Locate the cell with the specified text and output its (X, Y) center coordinate. 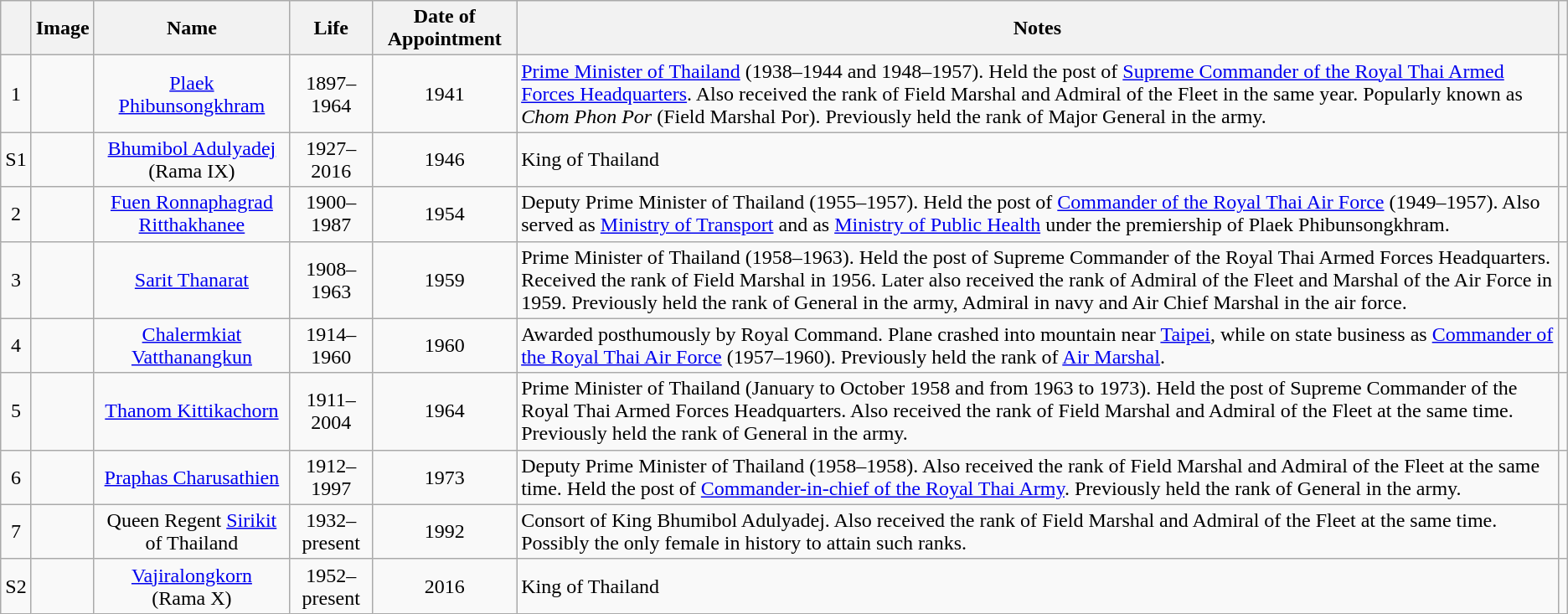
Chalermkiat Vatthanangkun (191, 345)
Vajiralongkorn(Rama X) (191, 586)
1927–2016 (332, 159)
Image (62, 28)
1964 (445, 411)
1992 (445, 531)
1911–2004 (332, 411)
6 (16, 477)
Plaek Phibunsongkhram (191, 94)
Thanom Kittikachorn (191, 411)
2016 (445, 586)
S1 (16, 159)
1914–1960 (332, 345)
Praphas Charusathien (191, 477)
1 (16, 94)
1952–present (332, 586)
1959 (445, 280)
Fuen Ronnaphagrad Ritthakhanee (191, 214)
1932–present (332, 531)
1897–1964 (332, 94)
S2 (16, 586)
1960 (445, 345)
1908–1963 (332, 280)
1912–1997 (332, 477)
2 (16, 214)
1973 (445, 477)
Life (332, 28)
1954 (445, 214)
Bhumibol Adulyadej(Rama IX) (191, 159)
3 (16, 280)
Sarit Thanarat (191, 280)
5 (16, 411)
Notes (1038, 28)
Queen Regent Sirikit of Thailand (191, 531)
1941 (445, 94)
Name (191, 28)
1900–1987 (332, 214)
1946 (445, 159)
7 (16, 531)
4 (16, 345)
Date of Appointment (445, 28)
